Locate the cell with the specified text and output its (x, y) center coordinate. 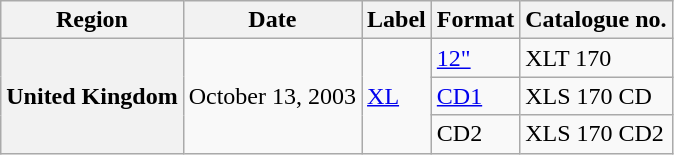
XLT 170 (596, 58)
12" (475, 58)
XLS 170 CD (596, 96)
XLS 170 CD2 (596, 134)
XL (397, 96)
CD2 (475, 134)
United Kingdom (92, 96)
October 13, 2003 (272, 96)
Label (397, 20)
Date (272, 20)
Catalogue no. (596, 20)
Region (92, 20)
CD1 (475, 96)
Format (475, 20)
